Identify which cell holds the provided text, then report its (X, Y) central coordinate. 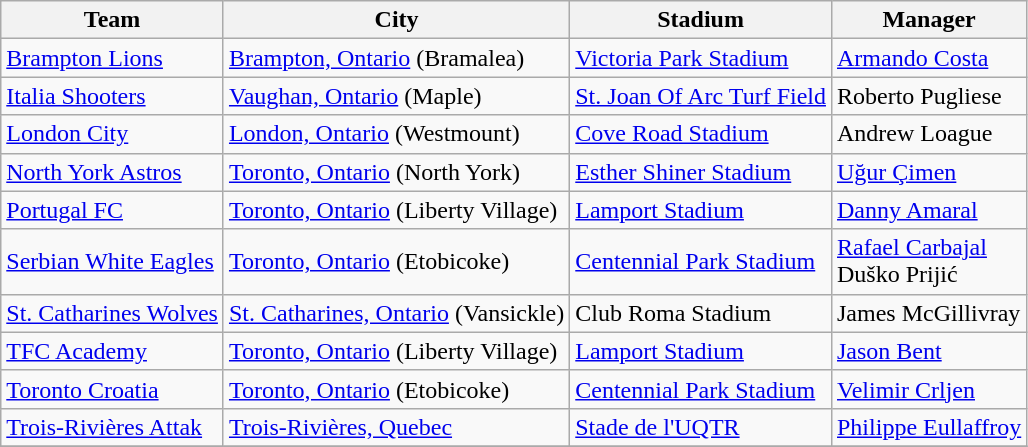
Manager (928, 20)
Rafael CarbajalDuško Prijić (928, 262)
Club Roma Stadium (701, 313)
St. Catharines, Ontario (Vansickle) (396, 313)
North York Astros (112, 172)
Andrew Loague (928, 134)
London, Ontario (Westmount) (396, 134)
Armando Costa (928, 58)
Roberto Pugliese (928, 96)
Toronto, Ontario (North York) (396, 172)
Brampton Lions (112, 58)
Uğur Çimen (928, 172)
St. Joan Of Arc Turf Field (701, 96)
London City (112, 134)
Vaughan, Ontario (Maple) (396, 96)
James McGillivray (928, 313)
Velimir Crljen (928, 389)
Stade de l'UQTR (701, 427)
City (396, 20)
Victoria Park Stadium (701, 58)
Trois-Rivières Attak (112, 427)
Italia Shooters (112, 96)
Stadium (701, 20)
St. Catharines Wolves (112, 313)
Jason Bent (928, 351)
Trois-Rivières, Quebec (396, 427)
TFC Academy (112, 351)
Toronto Croatia (112, 389)
Philippe Eullaffroy (928, 427)
Danny Amaral (928, 210)
Team (112, 20)
Serbian White Eagles (112, 262)
Brampton, Ontario (Bramalea) (396, 58)
Portugal FC (112, 210)
Cove Road Stadium (701, 134)
Esther Shiner Stadium (701, 172)
